Capture the cell that displays the provided text and extract its [x, y] central coordinate. 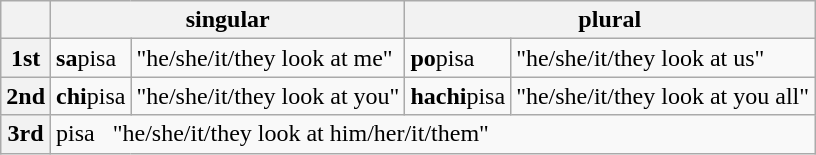
2nd [26, 96]
chipisa [91, 96]
"he/she/it/they look at you all" [663, 96]
3rd [26, 134]
popisa [458, 58]
pisa "he/she/it/they look at him/her/it/them" [433, 134]
sapisa [91, 58]
"he/she/it/they look at us" [663, 58]
plural [610, 20]
"he/she/it/they look at me" [268, 58]
1st [26, 58]
singular [228, 20]
"he/she/it/they look at you" [268, 96]
hachipisa [458, 96]
